Scan for the cell matching the given text and deliver its [X, Y] coordinate at center. 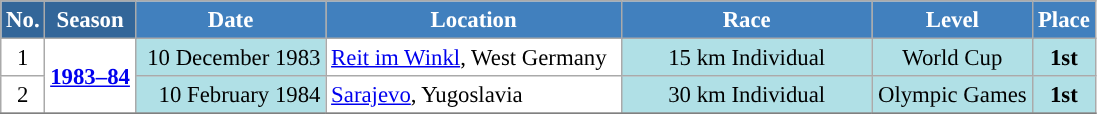
15 km Individual [746, 58]
1983–84 [90, 76]
Season [90, 20]
1 [23, 58]
30 km Individual [746, 95]
2 [23, 95]
No. [23, 20]
Sarajevo, Yugoslavia [474, 95]
Olympic Games [952, 95]
Place [1064, 20]
Level [952, 20]
10 February 1984 [230, 95]
Reit im Winkl, West Germany [474, 58]
Date [230, 20]
Race [746, 20]
World Cup [952, 58]
Location [474, 20]
10 December 1983 [230, 58]
